Locate the cell with the specified text and output its [x, y] center coordinate. 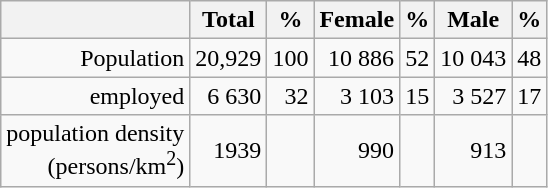
20,929 [228, 58]
6 630 [228, 96]
Total [228, 20]
52 [418, 58]
32 [290, 96]
10 886 [357, 58]
Male [474, 20]
17 [530, 96]
Population [96, 58]
population density(persons/km2) [96, 151]
48 [530, 58]
employed [96, 96]
Female [357, 20]
3 527 [474, 96]
100 [290, 58]
15 [418, 96]
3 103 [357, 96]
913 [474, 151]
990 [357, 151]
1939 [228, 151]
10 043 [474, 58]
